Extract the (X, Y) coordinate from the center of the cell holding the provided text.  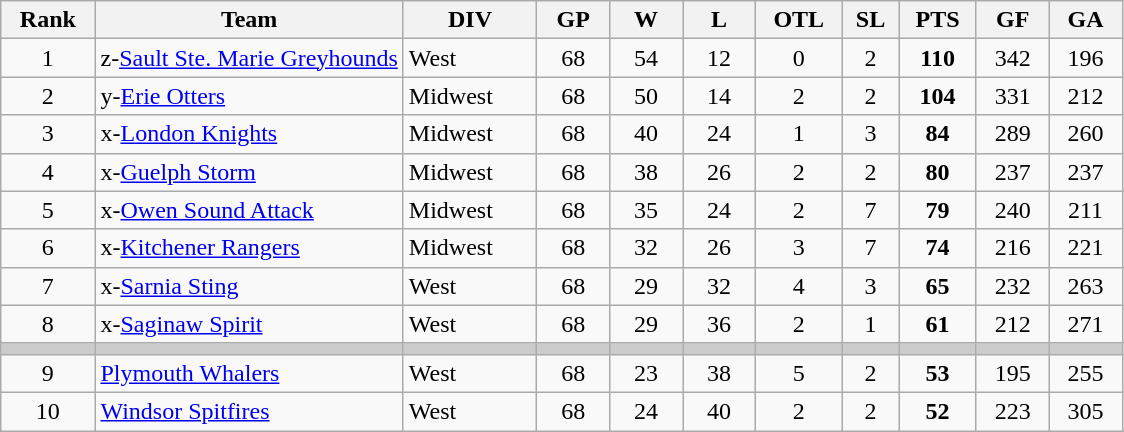
x-Guelph Storm (249, 172)
84 (938, 134)
y-Erie Otters (249, 96)
74 (938, 248)
14 (720, 96)
L (720, 20)
Team (249, 20)
211 (1086, 210)
36 (720, 324)
61 (938, 324)
54 (646, 58)
223 (1012, 411)
221 (1086, 248)
x-London Knights (249, 134)
110 (938, 58)
SL (870, 20)
271 (1086, 324)
53 (938, 373)
0 (798, 58)
x-Kitchener Rangers (249, 248)
65 (938, 286)
6 (48, 248)
z-Sault Ste. Marie Greyhounds (249, 58)
GF (1012, 20)
104 (938, 96)
255 (1086, 373)
W (646, 20)
331 (1012, 96)
GP (574, 20)
x-Owen Sound Attack (249, 210)
80 (938, 172)
x-Saginaw Spirit (249, 324)
52 (938, 411)
50 (646, 96)
10 (48, 411)
260 (1086, 134)
289 (1012, 134)
305 (1086, 411)
232 (1012, 286)
35 (646, 210)
DIV (470, 20)
263 (1086, 286)
Rank (48, 20)
216 (1012, 248)
195 (1012, 373)
PTS (938, 20)
9 (48, 373)
Windsor Spitfires (249, 411)
196 (1086, 58)
OTL (798, 20)
12 (720, 58)
240 (1012, 210)
23 (646, 373)
GA (1086, 20)
Plymouth Whalers (249, 373)
x-Sarnia Sting (249, 286)
79 (938, 210)
342 (1012, 58)
8 (48, 324)
